Locate the cell with the specified text and output its [x, y] center coordinate. 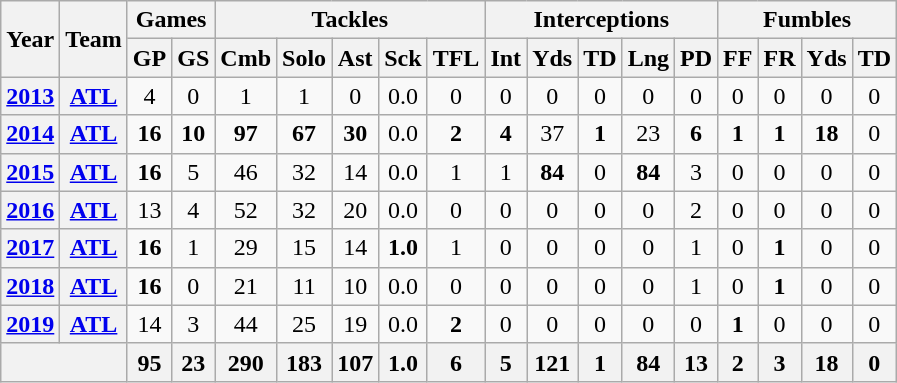
2018 [30, 286]
Sck [403, 58]
FR [780, 58]
Interceptions [602, 20]
2015 [30, 172]
29 [246, 248]
Games [170, 20]
2017 [30, 248]
121 [552, 362]
15 [304, 248]
Ast [356, 58]
11 [304, 286]
Team [94, 39]
2013 [30, 96]
107 [356, 362]
Tackles [350, 20]
PD [696, 58]
GP [149, 58]
30 [356, 134]
290 [246, 362]
21 [246, 286]
Int [506, 58]
2014 [30, 134]
Solo [304, 58]
46 [246, 172]
97 [246, 134]
183 [304, 362]
Lng [648, 58]
19 [356, 324]
67 [304, 134]
37 [552, 134]
FF [738, 58]
TFL [456, 58]
95 [149, 362]
25 [304, 324]
2016 [30, 210]
20 [356, 210]
44 [246, 324]
GS [194, 58]
Year [30, 39]
Fumbles [808, 20]
2019 [30, 324]
Cmb [246, 58]
52 [246, 210]
